Extract the (X, Y) coordinate from the center of the cell holding the provided text.  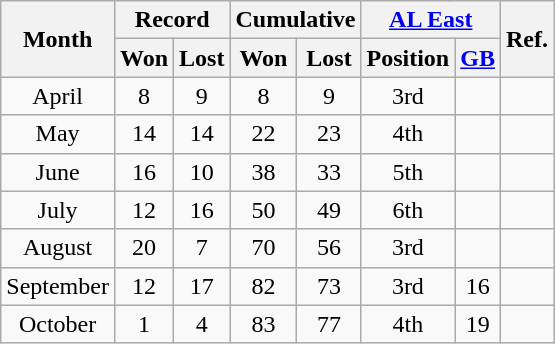
Cumulative (296, 20)
10 (202, 172)
Position (408, 58)
6th (408, 210)
4 (202, 324)
83 (264, 324)
July (58, 210)
1 (144, 324)
Record (172, 20)
33 (329, 172)
August (58, 248)
17 (202, 286)
October (58, 324)
82 (264, 286)
19 (478, 324)
September (58, 286)
23 (329, 134)
20 (144, 248)
50 (264, 210)
77 (329, 324)
AL East (431, 20)
May (58, 134)
56 (329, 248)
April (58, 96)
7 (202, 248)
GB (478, 58)
70 (264, 248)
5th (408, 172)
June (58, 172)
22 (264, 134)
Ref. (528, 39)
38 (264, 172)
Month (58, 39)
73 (329, 286)
49 (329, 210)
